For the text-containing cell, return its midpoint in (x, y) coordinate format. 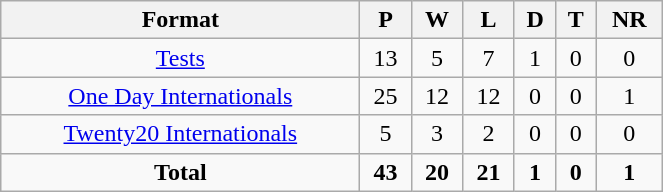
2 (488, 134)
NR (630, 20)
Total (180, 172)
L (488, 20)
7 (488, 58)
25 (386, 96)
T (576, 20)
W (436, 20)
Twenty20 Internationals (180, 134)
One Day Internationals (180, 96)
D (535, 20)
Tests (180, 58)
13 (386, 58)
20 (436, 172)
3 (436, 134)
43 (386, 172)
Format (180, 20)
P (386, 20)
21 (488, 172)
